Return the [X, Y] coordinate for the center point of the cell that contains the specified text.  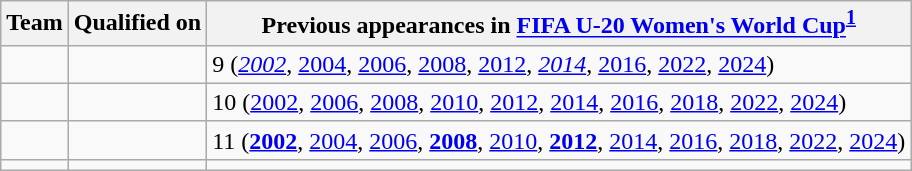
9 (2002, 2004, 2006, 2008, 2012, 2014, 2016, 2022, 2024) [559, 64]
Previous appearances in FIFA U-20 Women's World Cup1 [559, 24]
Team [35, 24]
11 (2002, 2004, 2006, 2008, 2010, 2012, 2014, 2016, 2018, 2022, 2024) [559, 140]
Qualified on [137, 24]
10 (2002, 2006, 2008, 2010, 2012, 2014, 2016, 2018, 2022, 2024) [559, 102]
